Pinpoint the cell where the given text exists, returning its [X, Y] midpoint coordinate. 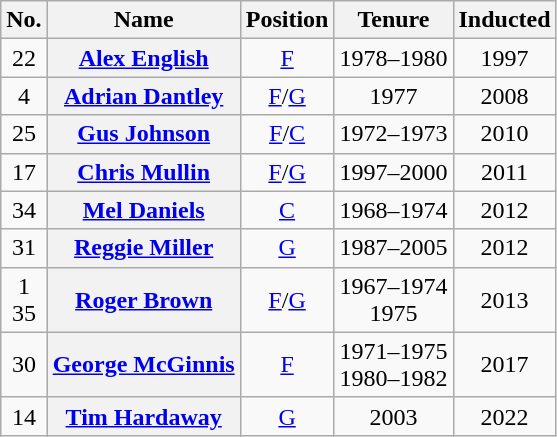
22 [24, 58]
F/C [287, 134]
C [287, 210]
No. [24, 20]
Reggie Miller [144, 248]
14 [24, 416]
Tenure [394, 20]
1987–2005 [394, 248]
1968–1974 [394, 210]
2017 [504, 364]
2003 [394, 416]
1971–19751980–1982 [394, 364]
Tim Hardaway [144, 416]
1997–2000 [394, 172]
Chris Mullin [144, 172]
1978–1980 [394, 58]
Name [144, 20]
Alex English [144, 58]
1972–1973 [394, 134]
2022 [504, 416]
1967–19741975 [394, 300]
135 [24, 300]
George McGinnis [144, 364]
Position [287, 20]
2008 [504, 96]
2011 [504, 172]
Mel Daniels [144, 210]
2010 [504, 134]
17 [24, 172]
30 [24, 364]
34 [24, 210]
Adrian Dantley [144, 96]
1997 [504, 58]
1977 [394, 96]
31 [24, 248]
4 [24, 96]
Roger Brown [144, 300]
25 [24, 134]
2013 [504, 300]
Gus Johnson [144, 134]
Inducted [504, 20]
